Identify which cell holds the provided text, then report its (X, Y) central coordinate. 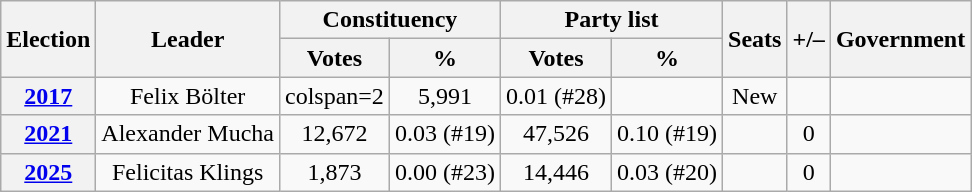
2017 (48, 96)
colspan=2 (334, 96)
2025 (48, 172)
Felix Bölter (188, 96)
0.03 (#20) (666, 172)
5,991 (444, 96)
0.00 (#23) (444, 172)
2021 (48, 134)
Alexander Mucha (188, 134)
0.01 (#28) (556, 96)
Party list (611, 20)
1,873 (334, 172)
12,672 (334, 134)
0.03 (#19) (444, 134)
Leader (188, 39)
0.10 (#19) (666, 134)
Constituency (390, 20)
+/– (808, 39)
Government (900, 39)
47,526 (556, 134)
14,446 (556, 172)
Seats (755, 39)
New (755, 96)
Felicitas Klings (188, 172)
Election (48, 39)
